Identify which cell holds the provided text, then report its (x, y) central coordinate. 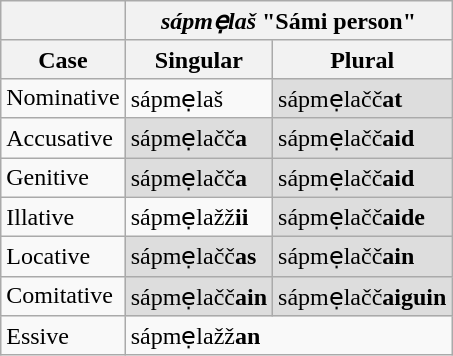
Essive (63, 336)
sápmẹlažžan (288, 336)
sápmẹlaččaiguin (362, 296)
sápmẹlaččas (198, 257)
sápmẹlaččaide (362, 217)
sápmẹlažžii (198, 217)
sápmẹlaččat (362, 98)
Locative (63, 257)
Case (63, 59)
Accusative (63, 138)
Genitive (63, 178)
sápmẹlaš "Sámi person" (288, 21)
Plural (362, 59)
sápmẹlaš (198, 98)
Comitative (63, 296)
Nominative (63, 98)
Illative (63, 217)
Singular (198, 59)
